Find where the given text appears and provide that cell's center as [X, Y] coordinate. 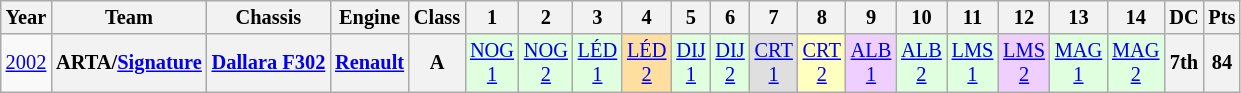
Pts [1222, 17]
DIJ2 [730, 63]
Year [26, 17]
DC [1184, 17]
1 [492, 17]
Team [128, 17]
4 [646, 17]
14 [1136, 17]
8 [822, 17]
LÉD1 [598, 63]
NOG2 [546, 63]
A [437, 63]
11 [973, 17]
ALB1 [871, 63]
Dallara F302 [268, 63]
MAG1 [1078, 63]
6 [730, 17]
Renault [370, 63]
LÉD2 [646, 63]
Engine [370, 17]
LMS2 [1024, 63]
NOG1 [492, 63]
2002 [26, 63]
7 [774, 17]
3 [598, 17]
5 [690, 17]
Class [437, 17]
9 [871, 17]
13 [1078, 17]
CRT1 [774, 63]
ALB2 [921, 63]
Chassis [268, 17]
10 [921, 17]
12 [1024, 17]
CRT2 [822, 63]
DIJ1 [690, 63]
7th [1184, 63]
2 [546, 17]
84 [1222, 63]
ARTA/Signature [128, 63]
MAG2 [1136, 63]
LMS1 [973, 63]
